Detect which cell encompasses the target text, then output its (x, y) center coordinate. 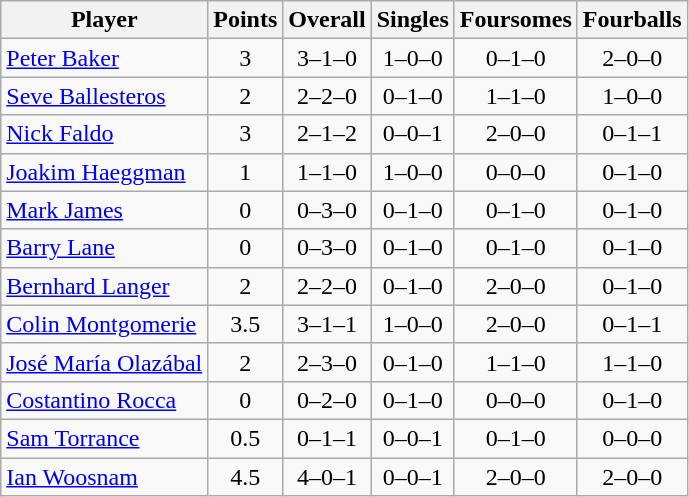
2–1–2 (327, 134)
Peter Baker (104, 58)
3–1–1 (327, 324)
Joakim Haeggman (104, 172)
Player (104, 20)
0.5 (246, 438)
2–3–0 (327, 362)
Singles (412, 20)
Mark James (104, 210)
3–1–0 (327, 58)
Sam Torrance (104, 438)
0–2–0 (327, 400)
Bernhard Langer (104, 286)
4–0–1 (327, 477)
Points (246, 20)
Nick Faldo (104, 134)
4.5 (246, 477)
José María Olazábal (104, 362)
Barry Lane (104, 248)
Colin Montgomerie (104, 324)
Seve Ballesteros (104, 96)
1 (246, 172)
Costantino Rocca (104, 400)
Overall (327, 20)
3.5 (246, 324)
Fourballs (632, 20)
Ian Woosnam (104, 477)
Foursomes (516, 20)
